Pinpoint the cell where the given text exists, returning its (x, y) midpoint coordinate. 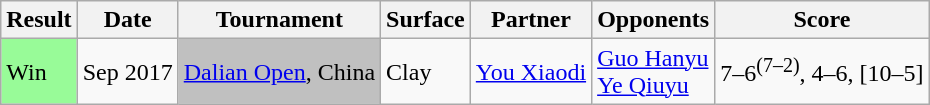
Clay (426, 72)
Tournament (279, 20)
Score (822, 20)
Win (39, 72)
Dalian Open, China (279, 72)
Date (128, 20)
Result (39, 20)
Guo Hanyu Ye Qiuyu (654, 72)
Sep 2017 (128, 72)
7–6(7–2), 4–6, [10–5] (822, 72)
Surface (426, 20)
You Xiaodi (530, 72)
Opponents (654, 20)
Partner (530, 20)
